Capture the cell that displays the provided text and extract its [x, y] central coordinate. 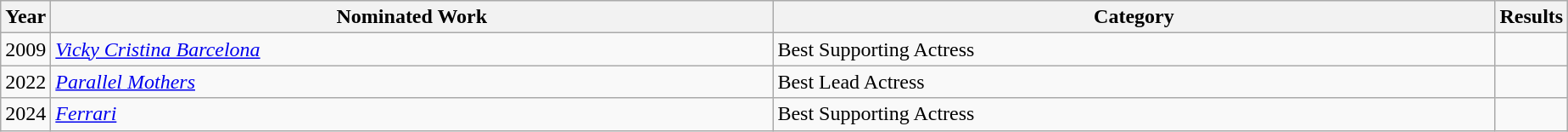
Nominated Work [412, 17]
Category [1134, 17]
Parallel Mothers [412, 82]
Vicky Cristina Barcelona [412, 49]
Ferrari [412, 114]
Year [25, 17]
2024 [25, 114]
2022 [25, 82]
2009 [25, 49]
Results [1532, 17]
Best Lead Actress [1134, 82]
